Detect which cell encompasses the target text, then output its (x, y) center coordinate. 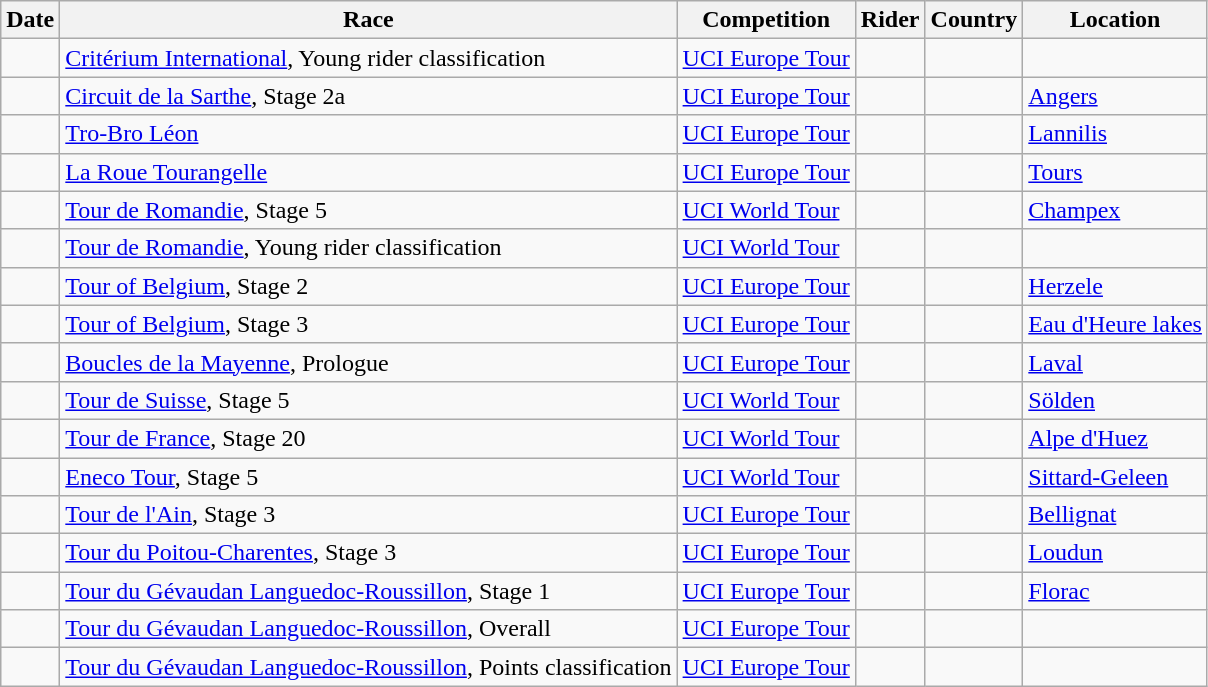
La Roue Tourangelle (368, 172)
Alpe d'Huez (1116, 438)
Circuit de la Sarthe, Stage 2a (368, 96)
Tour de France, Stage 20 (368, 438)
Sittard-Geleen (1116, 477)
Tour du Gévaudan Languedoc-Roussillon, Points classification (368, 667)
Location (1116, 20)
Eau d'Heure lakes (1116, 324)
Tour du Gévaudan Languedoc-Roussillon, Overall (368, 629)
Eneco Tour, Stage 5 (368, 477)
Florac (1116, 591)
Boucles de la Mayenne, Prologue (368, 362)
Tour of Belgium, Stage 2 (368, 286)
Bellignat (1116, 515)
Loudun (1116, 553)
Herzele (1116, 286)
Tour de Romandie, Young rider classification (368, 248)
Rider (890, 20)
Champex (1116, 210)
Tro-Bro Léon (368, 134)
Tour de Romandie, Stage 5 (368, 210)
Tour du Gévaudan Languedoc-Roussillon, Stage 1 (368, 591)
Laval (1116, 362)
Sölden (1116, 400)
Tour du Poitou-Charentes, Stage 3 (368, 553)
Country (974, 20)
Competition (766, 20)
Tours (1116, 172)
Critérium International, Young rider classification (368, 58)
Tour de l'Ain, Stage 3 (368, 515)
Tour of Belgium, Stage 3 (368, 324)
Date (30, 20)
Lannilis (1116, 134)
Race (368, 20)
Tour de Suisse, Stage 5 (368, 400)
Angers (1116, 96)
